Return (X, Y) of the center of cell containing provided text 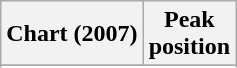
Chart (2007) (72, 34)
Peak position (189, 34)
